Capture the cell that displays the provided text and extract its (X, Y) central coordinate. 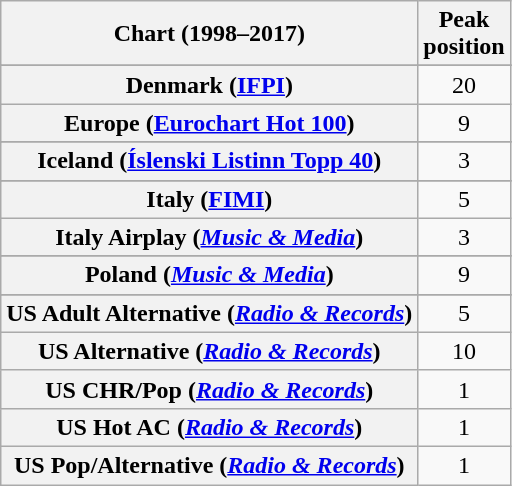
Italy Airplay (Music & Media) (210, 237)
Italy (FIMI) (210, 199)
US Pop/Alternative (Radio & Records) (210, 465)
US Hot AC (Radio & Records) (210, 427)
20 (464, 85)
US Adult Alternative (Radio & Records) (210, 313)
Denmark (IFPI) (210, 85)
Europe (Eurochart Hot 100) (210, 123)
US Alternative (Radio & Records) (210, 351)
Peakposition (464, 34)
Chart (1998–2017) (210, 34)
Poland (Music & Media) (210, 275)
US CHR/Pop (Radio & Records) (210, 389)
Iceland (Íslenski Listinn Topp 40) (210, 161)
10 (464, 351)
